Return [x, y] of the center of cell containing provided text 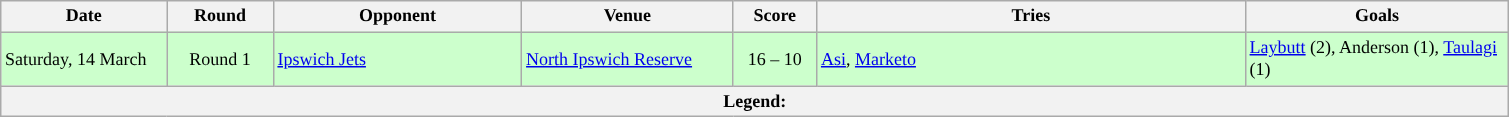
Venue [628, 16]
Ipswich Jets [398, 59]
Laybutt (2), Anderson (1), Taulagi (1) [1377, 59]
Tries [1032, 16]
Round [220, 16]
Score [775, 16]
Saturday, 14 March [84, 59]
Date [84, 16]
North Ipswich Reserve [628, 59]
Goals [1377, 16]
Opponent [398, 16]
Round 1 [220, 59]
Legend: [755, 102]
16 – 10 [775, 59]
Asi, Marketo [1032, 59]
